Determine the [X, Y] coordinate at the center of the cell enclosing the given text.  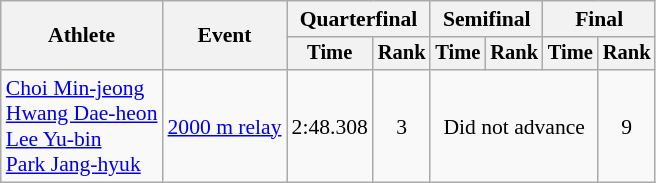
2:48.308 [330, 126]
2000 m relay [225, 126]
Did not advance [514, 126]
9 [627, 126]
3 [402, 126]
Event [225, 36]
Semifinal [486, 19]
Athlete [82, 36]
Choi Min-jeongHwang Dae-heonLee Yu-binPark Jang-hyuk [82, 126]
Final [599, 19]
Quarterfinal [359, 19]
